Extract the [x, y] coordinate from the center of the cell holding the provided text.  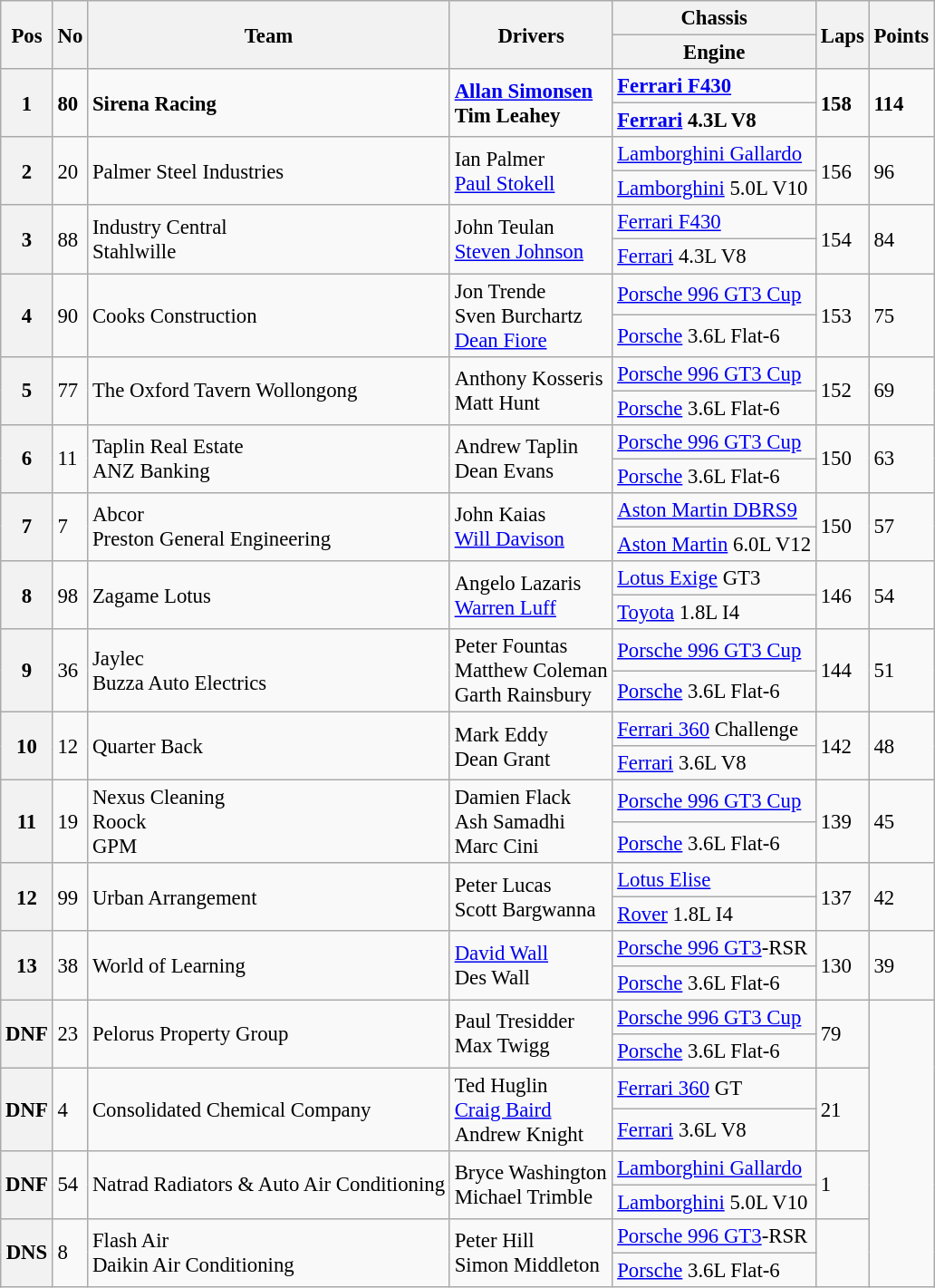
42 [901, 897]
Chassis [714, 18]
John Teulan Steven Johnson [531, 239]
5 [27, 390]
79 [843, 1033]
144 [843, 671]
45 [901, 822]
48 [901, 747]
Cooks Construction [269, 315]
13 [27, 966]
23 [70, 1033]
Ted Huglin Craig Baird Andrew Knight [531, 1109]
96 [901, 170]
John Kaias Will Davison [531, 528]
Peter Fountas Matthew Coleman Garth Rainsbury [531, 671]
Team [269, 34]
6 [27, 459]
Aston Martin 6.0L V12 [714, 544]
75 [901, 315]
114 [901, 103]
69 [901, 390]
Flash AirDaikin Air Conditioning [269, 1253]
158 [843, 103]
Industry CentralStahlwille [269, 239]
57 [901, 528]
Peter Hill Simon Middleton [531, 1253]
152 [843, 390]
99 [70, 897]
Pelorus Property Group [269, 1033]
Pos [27, 34]
156 [843, 170]
Ian Palmer Paul Stokell [531, 170]
38 [70, 966]
No [70, 34]
90 [70, 315]
DNS [27, 1253]
AbcorPreston General Engineering [269, 528]
Zagame Lotus [269, 595]
Angelo Lazaris Warren Luff [531, 595]
139 [843, 822]
Andrew Taplin Dean Evans [531, 459]
154 [843, 239]
Jon Trende Sven Burchartz Dean Fiore [531, 315]
Lotus Elise [714, 880]
Ferrari 360 Challenge [714, 730]
9 [27, 671]
39 [901, 966]
153 [843, 315]
JaylecBuzza Auto Electrics [269, 671]
146 [843, 595]
80 [70, 103]
Ferrari 360 GT [714, 1089]
88 [70, 239]
Palmer Steel Industries [269, 170]
84 [901, 239]
19 [70, 822]
Points [901, 34]
21 [843, 1109]
137 [843, 897]
2 [27, 170]
Taplin Real EstateANZ Banking [269, 459]
Aston Martin DBRS9 [714, 510]
Quarter Back [269, 747]
Rover 1.8L I4 [714, 915]
Urban Arrangement [269, 897]
Paul Tresidder Max Twigg [531, 1033]
63 [901, 459]
77 [70, 390]
The Oxford Tavern Wollongong [269, 390]
Bryce Washington Michael Trimble [531, 1186]
David Wall Des Wall [531, 966]
142 [843, 747]
Drivers [531, 34]
Consolidated Chemical Company [269, 1109]
36 [70, 671]
Sirena Racing [269, 103]
World of Learning [269, 966]
Allan Simonsen Tim Leahey [531, 103]
Damien Flack Ash Samadhi Marc Cini [531, 822]
Toyota 1.8L I4 [714, 612]
10 [27, 747]
Mark Eddy Dean Grant [531, 747]
Anthony Kosseris Matt Hunt [531, 390]
Nexus CleaningRoockGPM [269, 822]
Lotus Exige GT3 [714, 578]
Peter Lucas Scott Bargwanna [531, 897]
Engine [714, 53]
Laps [843, 34]
3 [27, 239]
98 [70, 595]
20 [70, 170]
Natrad Radiators & Auto Air Conditioning [269, 1186]
51 [901, 671]
130 [843, 966]
